Locate the cell with the specified text and output its (X, Y) center coordinate. 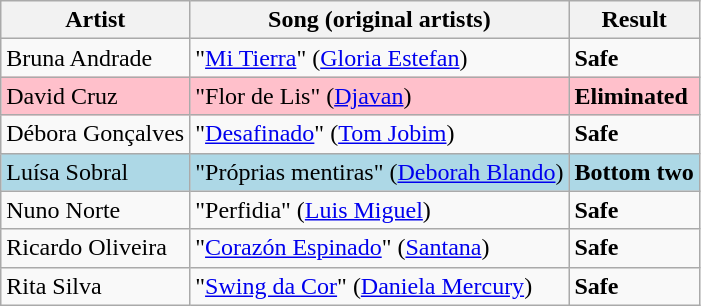
Débora Gonçalves (96, 134)
David Cruz (96, 96)
Song (original artists) (380, 20)
"Mi Tierra" (Gloria Estefan) (380, 58)
"Desafinado" (Tom Jobim) (380, 134)
"Swing da Cor" (Daniela Mercury) (380, 286)
Ricardo Oliveira (96, 248)
"Flor de Lis" (Djavan) (380, 96)
Eliminated (634, 96)
Luísa Sobral (96, 172)
"Próprias mentiras" (Deborah Blando) (380, 172)
Artist (96, 20)
Bottom two (634, 172)
"Corazón Espinado" (Santana) (380, 248)
Bruna Andrade (96, 58)
Nuno Norte (96, 210)
"Perfidia" (Luis Miguel) (380, 210)
Rita Silva (96, 286)
Result (634, 20)
